Capture the cell that displays the provided text and extract its [X, Y] central coordinate. 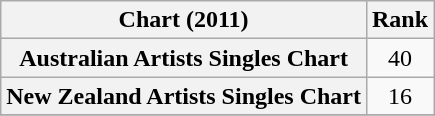
Rank [400, 20]
Australian Artists Singles Chart [184, 58]
Chart (2011) [184, 20]
New Zealand Artists Singles Chart [184, 96]
16 [400, 96]
40 [400, 58]
